Find where the given text appears and provide that cell's center as (x, y) coordinate. 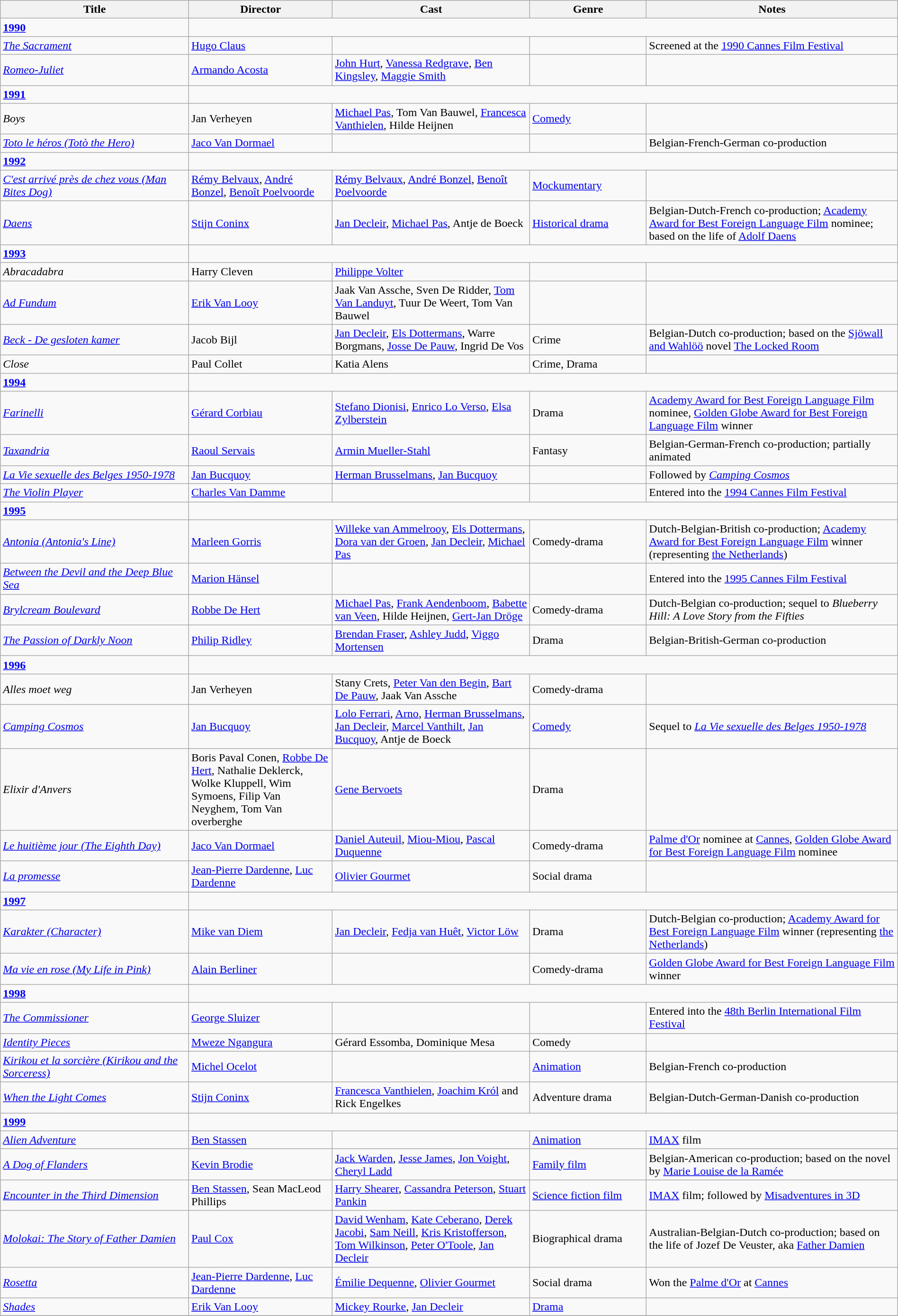
Dutch-Belgian co-production; sequel to Blueberry Hill: A Love Story from the Fifties (772, 609)
Crime (588, 340)
Dutch-Belgian co-production; Academy Award for Best Foreign Language Film winner (representing the Netherlands) (772, 932)
Academy Award for Best Foreign Language Film nominee, Golden Globe Award for Best Foreign Language Film winner (772, 413)
Mike van Diem (260, 932)
The Sacrament (95, 45)
1991 (95, 94)
Michael Pas, Frank Aendenboom, Babette van Veen, Hilde Heijnen, Gert-Jan Dröge (431, 609)
A Dog of Flanders (95, 1164)
Marion Hänsel (260, 579)
Philippe Volter (431, 271)
Entered into the 48th Berlin International Film Festival (772, 1018)
Biographical drama (588, 1238)
Armando Acosta (260, 70)
Alain Berliner (260, 969)
Identity Pieces (95, 1042)
Title (95, 9)
Stefano Dionisi, Enrico Lo Verso, Elsa Zylberstein (431, 413)
Family film (588, 1164)
Mickey Rourke, Jan Decleir (431, 1307)
The Commissioner (95, 1018)
Willeke van Ammelrooy, Els Dottermans, Dora van der Groen, Jan Decleir, Michael Pas (431, 541)
Notes (772, 9)
Farinelli (95, 413)
Katia Alens (431, 364)
1995 (95, 511)
Boris Paval Conen, Robbe De Hert, Nathalie Deklerck, Wolke Kluppell, Wim Symoens, Filip Van Neyghem, Tom Van overberghe (260, 789)
Francesca Vanthielen, Joachim Król and Rick Engelkes (431, 1097)
Ma vie en rose (My Life in Pink) (95, 969)
Alien Adventure (95, 1140)
Paul Collet (260, 364)
Entered into the 1994 Cannes Film Festival (772, 493)
Émilie Dequenne, Olivier Gourmet (431, 1282)
Jan Decleir, Michael Pas, Antje de Boeck (431, 223)
Le huitième jour (The Eighth Day) (95, 846)
Adventure drama (588, 1097)
Paul Cox (260, 1238)
Belgian-French co-production (772, 1067)
Michael Pas, Tom Van Bauwel, Francesca Vanthielen, Hilde Heijnen (431, 118)
Toto le héros (Totò the Hero) (95, 143)
1990 (95, 27)
Jan Decleir, Els Dottermans, Warre Borgmans, Josse De Pauw, Ingrid De Vos (431, 340)
Belgian-Dutch co-production; based on the Sjöwall and Wahlöö novel The Locked Room (772, 340)
Won the Palme d'Or at Cannes (772, 1282)
The Violin Player (95, 493)
Fantasy (588, 450)
Australian-Belgian-Dutch co-production; based on the life of Jozef De Veuster, aka Father Damien (772, 1238)
Science fiction film (588, 1195)
John Hurt, Vanessa Redgrave, Ben Kingsley, Maggie Smith (431, 70)
Belgian-American co-production; based on the novel by Marie Louise de la Ramée (772, 1164)
Shades (95, 1307)
Michel Ocelot (260, 1067)
1999 (95, 1122)
Brendan Fraser, Ashley Judd, Viggo Mortensen (431, 640)
Gérard Corbiau (260, 413)
Director (260, 9)
Boys (95, 118)
Mweze Ngangura (260, 1042)
Jan Decleir, Fedja van Huêt, Victor Löw (431, 932)
Stany Crets, Peter Van den Begin, Bart De Pauw, Jaak Van Assche (431, 689)
Harry Cleven (260, 271)
Close (95, 364)
When the Light Comes (95, 1097)
Gene Bervoets (431, 789)
Olivier Gourmet (431, 876)
1997 (95, 901)
Kevin Brodie (260, 1164)
Hugo Claus (260, 45)
Jacob Bijl (260, 340)
David Wenham, Kate Ceberano, Derek Jacobi, Sam Neill, Kris Kristofferson, Tom Wilkinson, Peter O'Toole, Jan Decleir (431, 1238)
IMAX film; followed by Misadventures in 3D (772, 1195)
Raoul Servais (260, 450)
Followed by Camping Cosmos (772, 475)
Molokai: The Story of Father Damien (95, 1238)
Genre (588, 9)
Marleen Gorris (260, 541)
Jack Warden, Jesse James, Jon Voight, Cheryl Ladd (431, 1164)
Mockumentary (588, 186)
La promesse (95, 876)
Cast (431, 9)
Historical drama (588, 223)
Golden Globe Award for Best Foreign Language Film winner (772, 969)
Armin Mueller-Stahl (431, 450)
1996 (95, 665)
C'est arrivé près de chez vous (Man Bites Dog) (95, 186)
Crime, Drama (588, 364)
Dutch-Belgian-British co-production; Academy Award for Best Foreign Language Film winner (representing the Netherlands) (772, 541)
1992 (95, 161)
Herman Brusselmans, Jan Bucquoy (431, 475)
La Vie sexuelle des Belges 1950-1978 (95, 475)
Belgian-Dutch-French co-production; Academy Award for Best Foreign Language Film nominee; based on the life of Adolf Daens (772, 223)
1993 (95, 253)
Screened at the 1990 Cannes Film Festival (772, 45)
The Passion of Darkly Noon (95, 640)
Lolo Ferrari, Arno, Herman Brusselmans, Jan Decleir, Marcel Vanthilt, Jan Bucquoy, Antje de Boeck (431, 726)
Daens (95, 223)
Jaak Van Assche, Sven De Ridder, Tom Van Landuyt, Tuur De Weert, Tom Van Bauwel (431, 302)
Ad Fundum (95, 302)
Encounter in the Third Dimension (95, 1195)
Ben Stassen (260, 1140)
Taxandria (95, 450)
Alles moet weg (95, 689)
Kirikou et la sorcière (Kirikou and the Sorceress) (95, 1067)
Charles Van Damme (260, 493)
Ben Stassen, Sean MacLeod Phillips (260, 1195)
Camping Cosmos (95, 726)
Robbe De Hert (260, 609)
Belgian-French-German co-production (772, 143)
Abracadabra (95, 271)
Gérard Essomba, Dominique Mesa (431, 1042)
Romeo-Juliet (95, 70)
IMAX film (772, 1140)
Antonia (Antonia's Line) (95, 541)
Karakter (Character) (95, 932)
Brylcream Boulevard (95, 609)
Between the Devil and the Deep Blue Sea (95, 579)
Philip Ridley (260, 640)
George Sluizer (260, 1018)
1994 (95, 382)
Harry Shearer, Cassandra Peterson, Stuart Pankin (431, 1195)
Sequel to La Vie sexuelle des Belges 1950-1978 (772, 726)
1998 (95, 993)
Palme d'Or nominee at Cannes, Golden Globe Award for Best Foreign Language Film nominee (772, 846)
Belgian-Dutch-German-Danish co-production (772, 1097)
Beck - De gesloten kamer (95, 340)
Rosetta (95, 1282)
Belgian-British-German co-production (772, 640)
Entered into the 1995 Cannes Film Festival (772, 579)
Daniel Auteuil, Miou-Miou, Pascal Duquenne (431, 846)
Elixir d'Anvers (95, 789)
Belgian-German-French co-production; partially animated (772, 450)
